Detect which cell encompasses the target text, then output its [x, y] center coordinate. 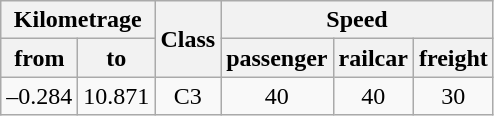
from [40, 58]
Kilometrage [78, 20]
C3 [188, 96]
passenger [277, 58]
–0.284 [40, 96]
Speed [358, 20]
30 [453, 96]
railcar [373, 58]
10.871 [116, 96]
Class [188, 39]
to [116, 58]
freight [453, 58]
